Provide the (x, y) coordinate of the cell's center where the given text is located.  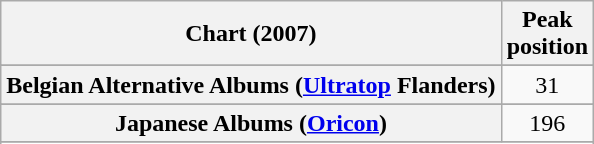
Japanese Albums (Oricon) (251, 123)
Peakposition (547, 34)
Chart (2007) (251, 34)
196 (547, 123)
31 (547, 85)
Belgian Alternative Albums (Ultratop Flanders) (251, 85)
